Return [x, y] of the center of cell containing provided text 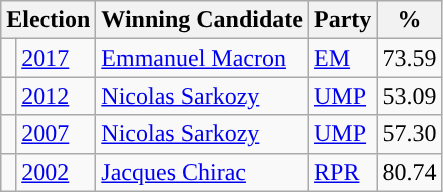
2007 [56, 134]
RPR [343, 172]
2012 [56, 96]
% [410, 20]
Election [48, 20]
57.30 [410, 134]
53.09 [410, 96]
80.74 [410, 172]
EM [343, 58]
Emmanuel Macron [202, 58]
2002 [56, 172]
Jacques Chirac [202, 172]
2017 [56, 58]
Winning Candidate [202, 20]
73.59 [410, 58]
Party [343, 20]
